Locate the cell with the specified text and output its (X, Y) center coordinate. 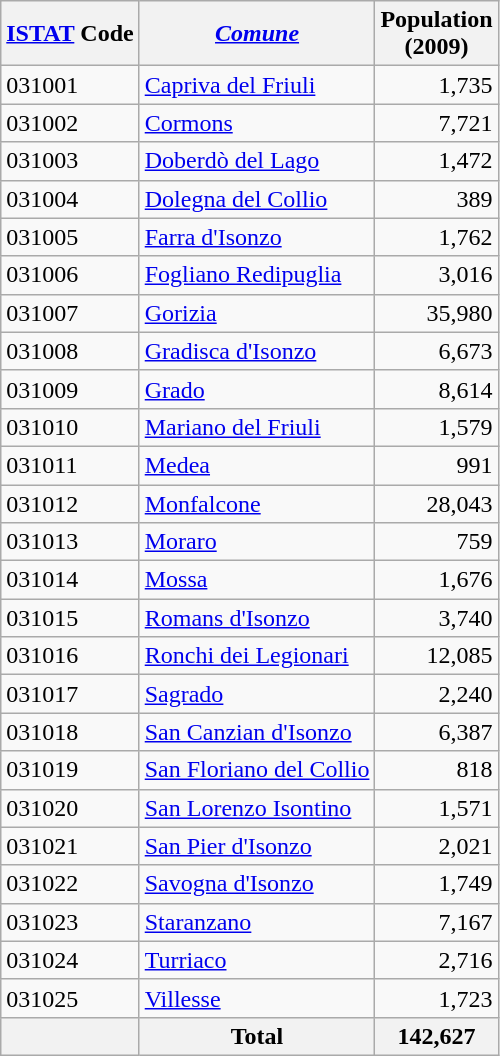
031012 (70, 503)
031001 (70, 85)
Villesse (257, 998)
031002 (70, 123)
Farra d'Isonzo (257, 237)
031018 (70, 732)
031019 (70, 770)
Grado (257, 389)
031009 (70, 389)
San Canzian d'Isonzo (257, 732)
Population (2009) (436, 34)
Dolegna del Collio (257, 199)
818 (436, 770)
7,721 (436, 123)
031007 (70, 313)
San Lorenzo Isontino (257, 808)
1,749 (436, 884)
28,043 (436, 503)
12,085 (436, 656)
389 (436, 199)
759 (436, 542)
6,673 (436, 351)
031024 (70, 960)
Capriva del Friuli (257, 85)
2,240 (436, 694)
Romans d'Isonzo (257, 618)
031023 (70, 922)
031021 (70, 846)
031005 (70, 237)
031013 (70, 542)
San Floriano del Collio (257, 770)
2,021 (436, 846)
1,676 (436, 580)
031014 (70, 580)
031020 (70, 808)
031006 (70, 275)
1,735 (436, 85)
142,627 (436, 1036)
1,762 (436, 237)
Ronchi dei Legionari (257, 656)
031016 (70, 656)
031008 (70, 351)
031010 (70, 427)
2,716 (436, 960)
Gradisca d'Isonzo (257, 351)
Total (257, 1036)
3,740 (436, 618)
Mossa (257, 580)
031004 (70, 199)
Staranzano (257, 922)
6,387 (436, 732)
8,614 (436, 389)
7,167 (436, 922)
031015 (70, 618)
031025 (70, 998)
Medea (257, 465)
031022 (70, 884)
Sagrado (257, 694)
1,472 (436, 161)
Comune (257, 34)
Doberdò del Lago (257, 161)
Turriaco (257, 960)
991 (436, 465)
Moraro (257, 542)
Gorizia (257, 313)
San Pier d'Isonzo (257, 846)
ISTAT Code (70, 34)
031017 (70, 694)
Savogna d'Isonzo (257, 884)
1,723 (436, 998)
031003 (70, 161)
031011 (70, 465)
Fogliano Redipuglia (257, 275)
1,579 (436, 427)
Monfalcone (257, 503)
3,016 (436, 275)
Cormons (257, 123)
35,980 (436, 313)
Mariano del Friuli (257, 427)
1,571 (436, 808)
